Capture the cell that displays the provided text and extract its (X, Y) central coordinate. 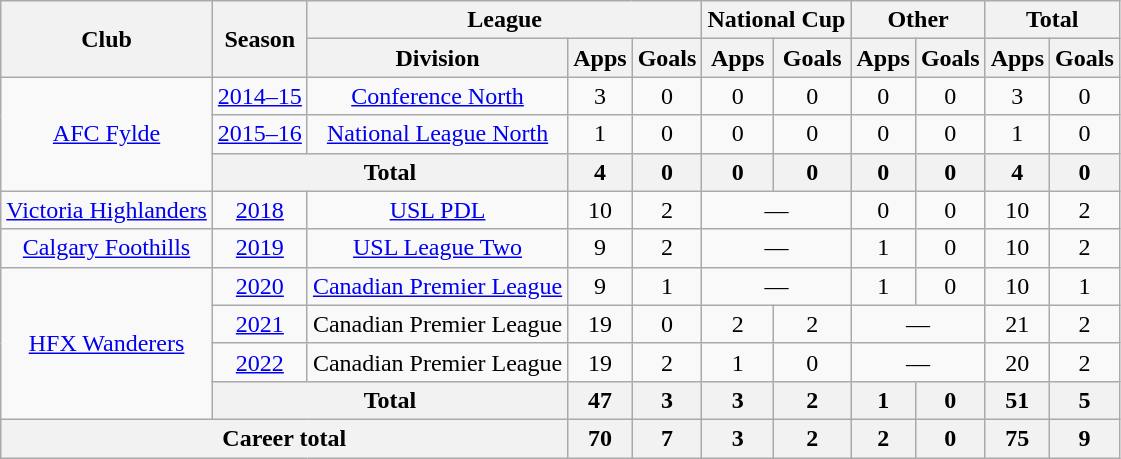
47 (600, 400)
2019 (260, 248)
20 (1017, 362)
National Cup (776, 20)
Conference North (437, 96)
Career total (284, 438)
2015–16 (260, 134)
USL League Two (437, 248)
75 (1017, 438)
2018 (260, 210)
Other (918, 20)
2022 (260, 362)
21 (1017, 324)
7 (667, 438)
2021 (260, 324)
51 (1017, 400)
Division (437, 58)
AFC Fylde (107, 134)
5 (1085, 400)
HFX Wanderers (107, 343)
Calgary Foothills (107, 248)
2020 (260, 286)
70 (600, 438)
Season (260, 39)
2014–15 (260, 96)
Club (107, 39)
League (504, 20)
USL PDL (437, 210)
National League North (437, 134)
Victoria Highlanders (107, 210)
